Identify which cell holds the provided text, then report its [x, y] central coordinate. 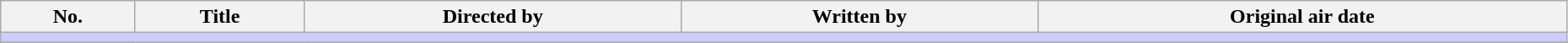
Original air date [1302, 17]
No. [67, 17]
Written by [859, 17]
Title [219, 17]
Directed by [493, 17]
